Return the (x, y) coordinate for the center point of the cell that contains the specified text.  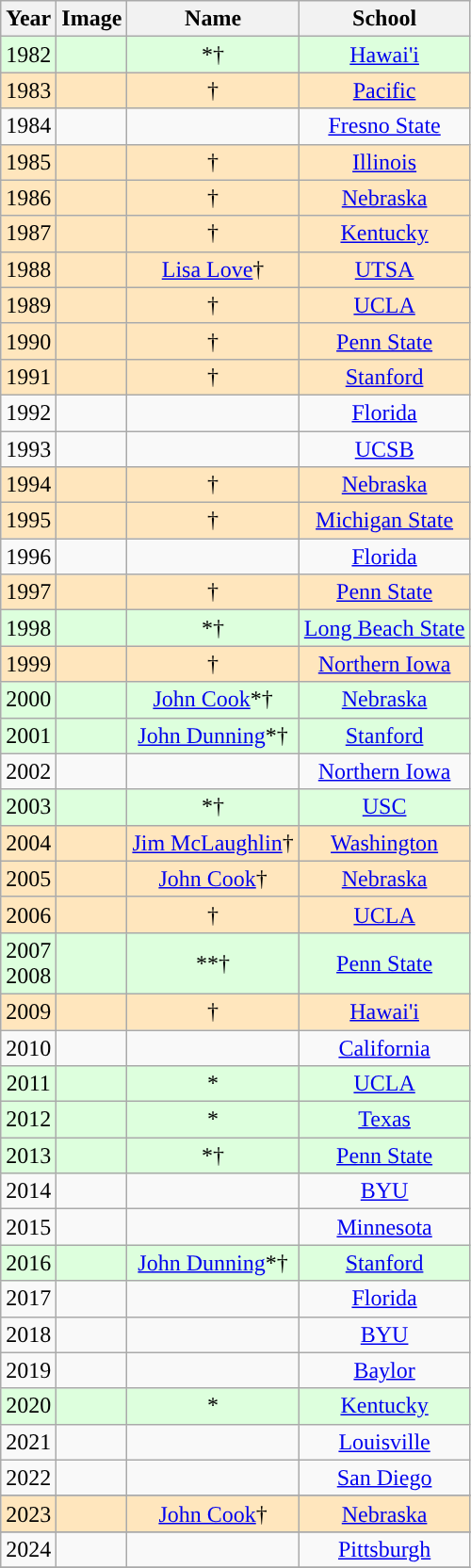
2021 (28, 1442)
Texas (384, 1120)
2001 (28, 736)
2000 (28, 700)
Year (28, 19)
1988 (28, 269)
2005 (28, 879)
2009 (28, 1011)
1996 (28, 557)
Pacific (384, 90)
1982 (28, 55)
Michigan State (384, 521)
Baylor (384, 1370)
**† (213, 962)
2020 (28, 1406)
2023 (28, 1513)
1990 (28, 341)
2022 (28, 1478)
Lisa Love† (213, 269)
Pittsburgh (384, 1549)
2019 (28, 1370)
2014 (28, 1191)
2012 (28, 1120)
1985 (28, 162)
UTSA (384, 269)
Louisville (384, 1442)
Illinois (384, 162)
School (384, 19)
2004 (28, 843)
1987 (28, 234)
2003 (28, 807)
2017 (28, 1299)
2016 (28, 1263)
San Diego (384, 1478)
USC (384, 807)
1991 (28, 377)
UCSB (384, 449)
Name (213, 19)
2015 (28, 1227)
2011 (28, 1084)
California (384, 1048)
1992 (28, 412)
1983 (28, 90)
Minnesota (384, 1227)
John Cook*† (213, 700)
1997 (28, 592)
Long Beach State (384, 628)
2024 (28, 1549)
2013 (28, 1156)
1994 (28, 485)
1998 (28, 628)
1986 (28, 198)
Image (92, 19)
20072008 (28, 962)
1993 (28, 449)
1984 (28, 126)
1989 (28, 305)
Jim McLaughlin† (213, 843)
Washington (384, 843)
2018 (28, 1334)
2010 (28, 1048)
1995 (28, 521)
1999 (28, 664)
Fresno State (384, 126)
2006 (28, 914)
2002 (28, 771)
